Pinpoint the cell where the given text exists, returning its [X, Y] midpoint coordinate. 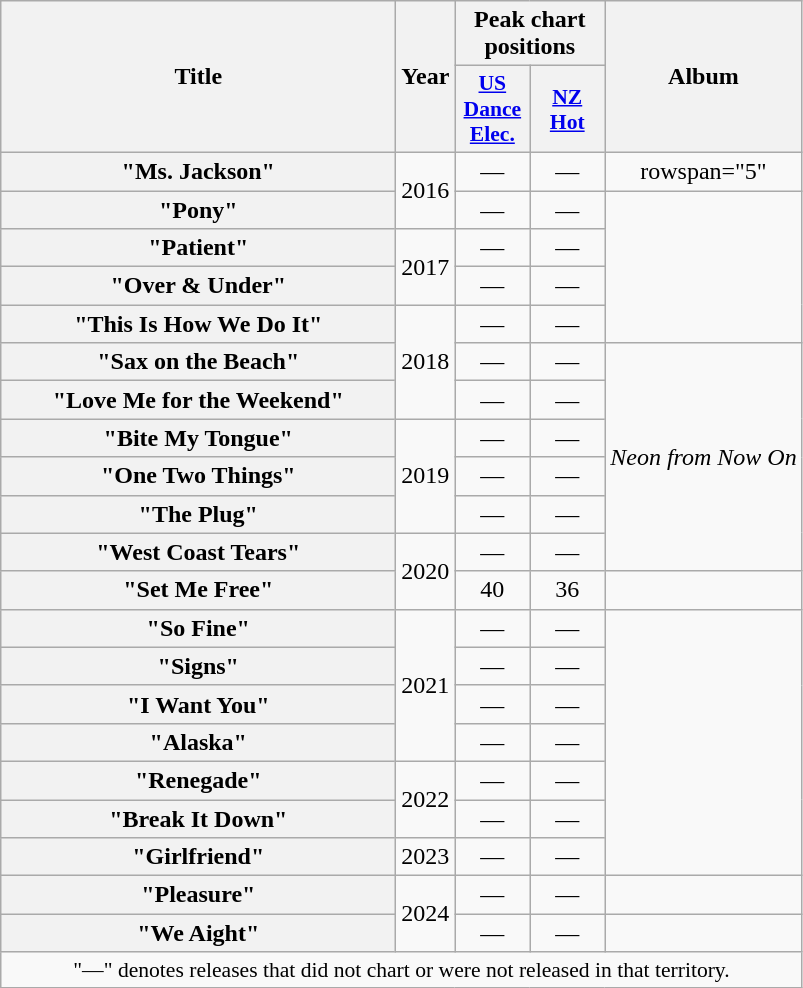
"West Coast Tears" [198, 552]
2023 [426, 857]
"So Fine" [198, 628]
"Sax on the Beach" [198, 362]
Year [426, 77]
2016 [426, 190]
40 [492, 590]
2017 [426, 267]
"Patient" [198, 248]
Neon from Now On [704, 457]
"We Aight" [198, 933]
2024 [426, 914]
"Bite My Tongue" [198, 438]
2021 [426, 685]
"Pleasure" [198, 895]
2018 [426, 362]
2022 [426, 799]
Album [704, 77]
36 [568, 590]
2019 [426, 476]
"Signs" [198, 666]
"Set Me Free" [198, 590]
"—" denotes releases that did not chart or were not released in that territory. [402, 970]
NZHot [568, 110]
2020 [426, 571]
"Over & Under" [198, 286]
"The Plug" [198, 514]
Title [198, 77]
"This Is How We Do It" [198, 324]
USDance Elec. [492, 110]
"Alaska" [198, 742]
"Ms. Jackson" [198, 171]
Peak chart positions [530, 34]
"Break It Down" [198, 819]
"Renegade" [198, 780]
rowspan="5" [704, 171]
"Love Me for the Weekend" [198, 400]
"Girlfriend" [198, 857]
"Pony" [198, 209]
"I Want You" [198, 704]
"One Two Things" [198, 476]
